Identify which cell holds the provided text, then report its [X, Y] central coordinate. 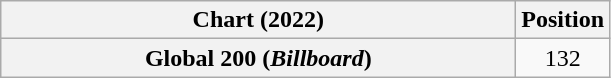
Position [563, 20]
Global 200 (Billboard) [258, 58]
Chart (2022) [258, 20]
132 [563, 58]
